Provide the (X, Y) coordinate of the cell's center where the given text is located.  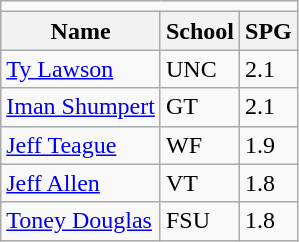
Jeff Allen (81, 183)
VT (200, 183)
1.9 (269, 145)
School (200, 31)
Ty Lawson (81, 69)
Iman Shumpert (81, 107)
GT (200, 107)
Jeff Teague (81, 145)
Name (81, 31)
Toney Douglas (81, 221)
SPG (269, 31)
FSU (200, 221)
WF (200, 145)
UNC (200, 69)
